Find where the given text appears and provide that cell's center as (x, y) coordinate. 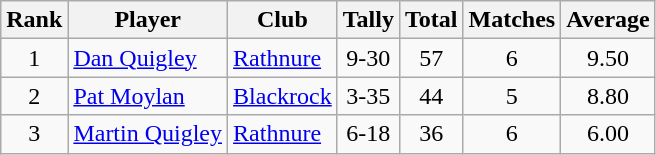
9-30 (368, 58)
Player (148, 20)
Tally (368, 20)
57 (431, 58)
9.50 (608, 58)
Blackrock (283, 96)
Rank (34, 20)
44 (431, 96)
3-35 (368, 96)
3 (34, 134)
Martin Quigley (148, 134)
36 (431, 134)
1 (34, 58)
Dan Quigley (148, 58)
5 (512, 96)
2 (34, 96)
6.00 (608, 134)
Average (608, 20)
6-18 (368, 134)
Pat Moylan (148, 96)
Total (431, 20)
Matches (512, 20)
8.80 (608, 96)
Club (283, 20)
